Determine the (X, Y) coordinate at the center of the cell enclosing the given text.  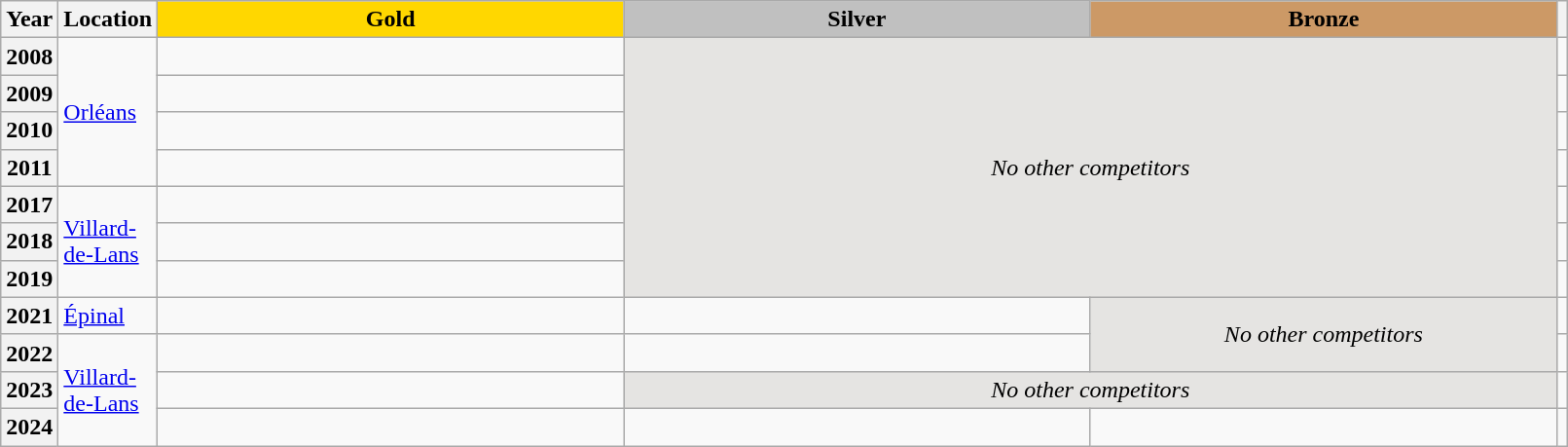
2018 (29, 242)
Year (29, 19)
Épinal (108, 316)
2019 (29, 279)
2017 (29, 205)
2009 (29, 93)
Orléans (108, 112)
2021 (29, 316)
2022 (29, 353)
2010 (29, 130)
2024 (29, 427)
2008 (29, 56)
2023 (29, 390)
2011 (29, 168)
Bronze (1324, 19)
Silver (857, 19)
Gold (391, 19)
Location (108, 19)
